Capture the cell that displays the provided text and extract its [X, Y] central coordinate. 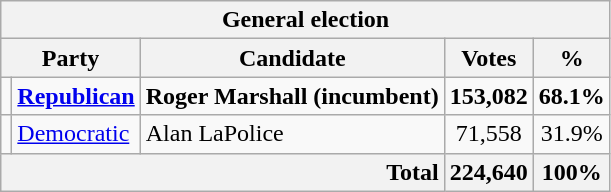
Democratic [76, 134]
68.1% [572, 96]
Alan LaPolice [292, 134]
Roger Marshall (incumbent) [292, 96]
Votes [488, 58]
% [572, 58]
Total [222, 172]
Party [71, 58]
100% [572, 172]
Candidate [292, 58]
153,082 [488, 96]
General election [306, 20]
Republican [76, 96]
71,558 [488, 134]
224,640 [488, 172]
31.9% [572, 134]
